Scan for the cell matching the given text and deliver its (x, y) coordinate at center. 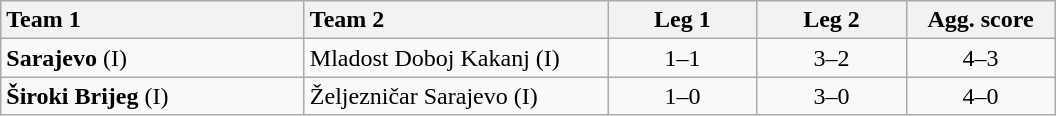
Team 1 (153, 20)
3–2 (832, 58)
Mladost Doboj Kakanj (I) (456, 58)
Široki Brijeg (I) (153, 96)
Leg 1 (682, 20)
Sarajevo (I) (153, 58)
4–3 (980, 58)
Leg 2 (832, 20)
1–0 (682, 96)
1–1 (682, 58)
3–0 (832, 96)
4–0 (980, 96)
Team 2 (456, 20)
Agg. score (980, 20)
Željezničar Sarajevo (I) (456, 96)
